Find where the given text appears and provide that cell's center as (x, y) coordinate. 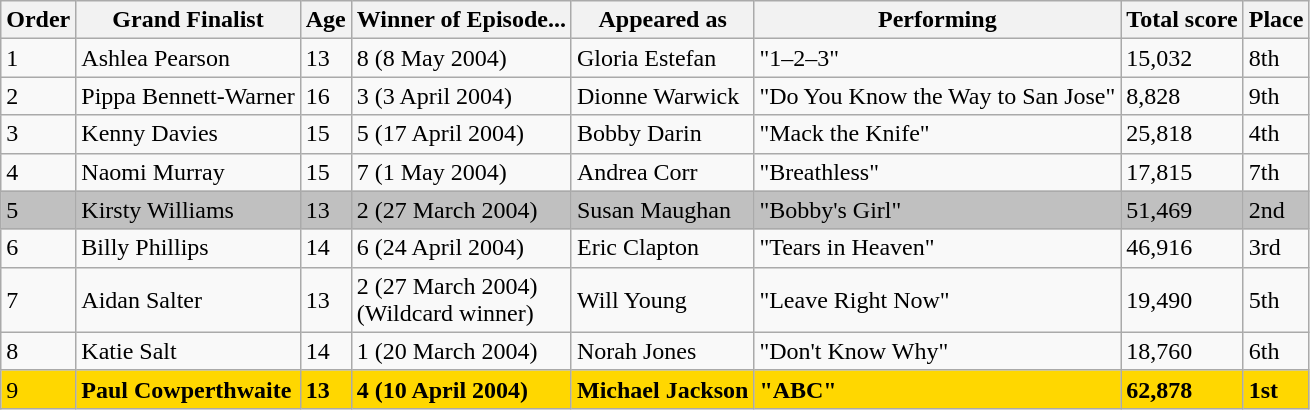
8th (1276, 58)
9 (38, 389)
Billy Phillips (188, 248)
"1–2–3" (938, 58)
6th (1276, 351)
2 (27 March 2004) (461, 210)
Eric Clapton (662, 248)
62,878 (1182, 389)
Gloria Estefan (662, 58)
4 (38, 172)
17,815 (1182, 172)
1st (1276, 389)
7th (1276, 172)
Pippa Bennett-Warner (188, 96)
Order (38, 20)
Naomi Murray (188, 172)
Will Young (662, 300)
18,760 (1182, 351)
3 (3 April 2004) (461, 96)
8 (38, 351)
Ashlea Pearson (188, 58)
19,490 (1182, 300)
"Do You Know the Way to San Jose" (938, 96)
"Don't Know Why" (938, 351)
Appeared as (662, 20)
8,828 (1182, 96)
2 (27 March 2004)(Wildcard winner) (461, 300)
Aidan Salter (188, 300)
4th (1276, 134)
25,818 (1182, 134)
"Breathless" (938, 172)
Michael Jackson (662, 389)
Bobby Darin (662, 134)
7 (1 May 2004) (461, 172)
6 (38, 248)
Andrea Corr (662, 172)
Dionne Warwick (662, 96)
16 (326, 96)
8 (8 May 2004) (461, 58)
5 (38, 210)
1 (20 March 2004) (461, 351)
Katie Salt (188, 351)
Total score (1182, 20)
15,032 (1182, 58)
51,469 (1182, 210)
Winner of Episode... (461, 20)
7 (38, 300)
2 (38, 96)
Susan Maughan (662, 210)
6 (24 April 2004) (461, 248)
Grand Finalist (188, 20)
Performing (938, 20)
2nd (1276, 210)
3 (38, 134)
5th (1276, 300)
Age (326, 20)
1 (38, 58)
"Mack the Knife" (938, 134)
"Tears in Heaven" (938, 248)
5 (17 April 2004) (461, 134)
"ABC" (938, 389)
4 (10 April 2004) (461, 389)
Norah Jones (662, 351)
Place (1276, 20)
3rd (1276, 248)
9th (1276, 96)
"Bobby's Girl" (938, 210)
46,916 (1182, 248)
Kenny Davies (188, 134)
Kirsty Williams (188, 210)
Paul Cowperthwaite (188, 389)
"Leave Right Now" (938, 300)
